Detect which cell encompasses the target text, then output its (X, Y) center coordinate. 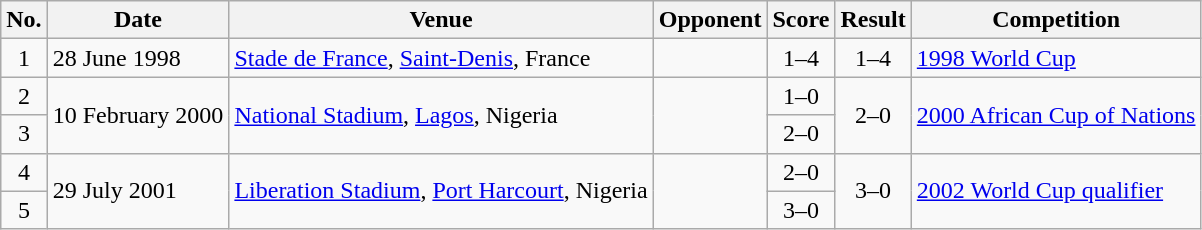
National Stadium, Lagos, Nigeria (441, 115)
Date (138, 20)
10 February 2000 (138, 115)
Liberation Stadium, Port Harcourt, Nigeria (441, 191)
Result (873, 20)
No. (24, 20)
1 (24, 58)
29 July 2001 (138, 191)
1998 World Cup (1056, 58)
Venue (441, 20)
28 June 1998 (138, 58)
Competition (1056, 20)
Score (801, 20)
Opponent (710, 20)
3 (24, 134)
2002 World Cup qualifier (1056, 191)
2 (24, 96)
2000 African Cup of Nations (1056, 115)
Stade de France, Saint-Denis, France (441, 58)
4 (24, 172)
1–0 (801, 96)
5 (24, 210)
